Search for the cell housing the specified text and yield its (X, Y) center coordinate. 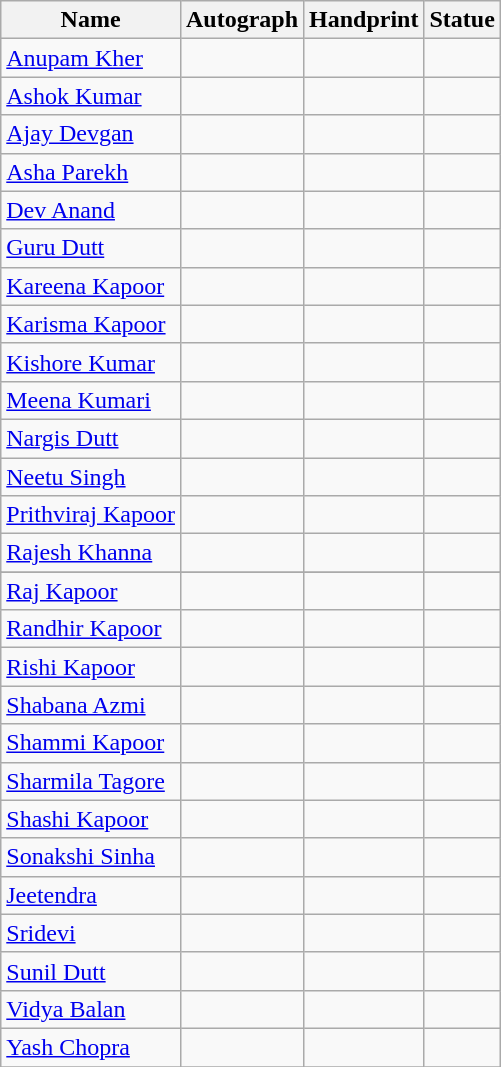
Shabana Azmi (91, 705)
Prithviraj Kapoor (91, 515)
Ashok Kumar (91, 96)
Neetu Singh (91, 477)
Guru Dutt (91, 248)
Vidya Balan (91, 1009)
Meena Kumari (91, 400)
Statue (462, 20)
Nargis Dutt (91, 438)
Anupam Kher (91, 58)
Asha Parekh (91, 172)
Ajay Devgan (91, 134)
Name (91, 20)
Autograph (242, 20)
Karisma Kapoor (91, 324)
Sridevi (91, 933)
Rajesh Khanna (91, 553)
Kishore Kumar (91, 362)
Dev Anand (91, 210)
Handprint (364, 20)
Sonakshi Sinha (91, 857)
Rishi Kapoor (91, 667)
Shashi Kapoor (91, 819)
Jeetendra (91, 895)
Kareena Kapoor (91, 286)
Yash Chopra (91, 1047)
Sunil Dutt (91, 971)
Sharmila Tagore (91, 781)
Randhir Kapoor (91, 629)
Raj Kapoor (91, 591)
Shammi Kapoor (91, 743)
